Scan for the cell matching the given text and deliver its [x, y] coordinate at center. 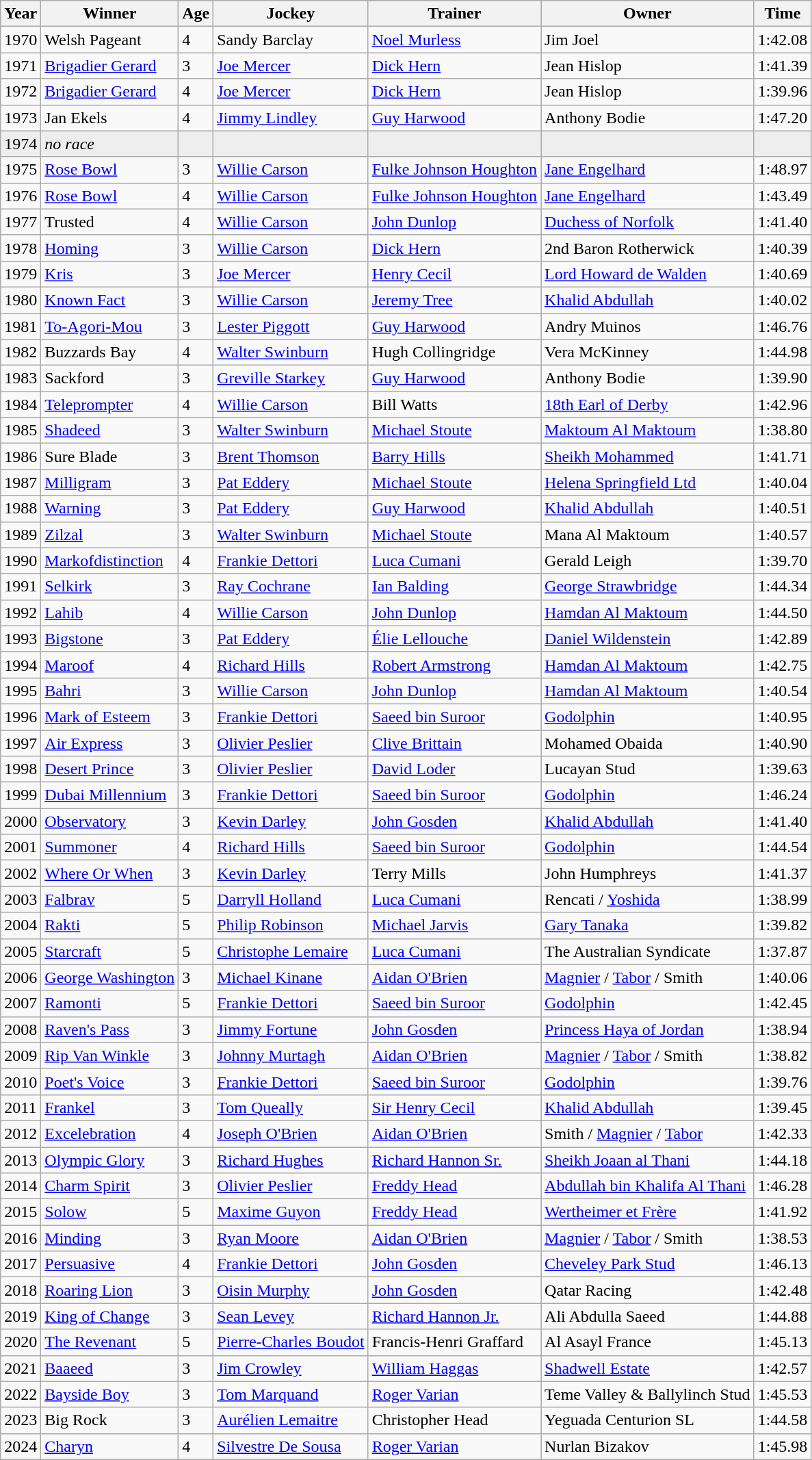
Big Rock [109, 1420]
1:38.94 [783, 1029]
Ryan Moore [291, 1238]
2015 [21, 1212]
The Australian Syndicate [648, 951]
1987 [21, 483]
John Humphreys [648, 873]
Selkirk [109, 587]
Welsh Pageant [109, 40]
Jim Joel [648, 40]
2004 [21, 925]
Duchess of Norfolk [648, 222]
Charyn [109, 1446]
2002 [21, 873]
1973 [21, 118]
1989 [21, 535]
1:46.13 [783, 1264]
George Washington [109, 977]
Homing [109, 248]
Zilzal [109, 535]
Bigstone [109, 639]
To-Agori-Mou [109, 326]
Greville Starkey [291, 379]
Charm Spirit [109, 1186]
1970 [21, 40]
Trusted [109, 222]
Kris [109, 274]
Helena Springfield Ltd [648, 483]
1982 [21, 353]
2023 [21, 1420]
1:37.87 [783, 951]
1997 [21, 743]
Summoner [109, 847]
Milligram [109, 483]
Lucayan Stud [648, 769]
Time [783, 14]
2016 [21, 1238]
Daniel Wildenstein [648, 639]
1975 [21, 170]
Aurélien Lemaitre [291, 1420]
Lester Piggott [291, 326]
Al Asayl France [648, 1342]
Falbrav [109, 899]
1:42.96 [783, 405]
2007 [21, 1003]
1985 [21, 431]
2003 [21, 899]
1:44.50 [783, 613]
1983 [21, 379]
1:39.63 [783, 769]
Sackford [109, 379]
Winner [109, 14]
1981 [21, 326]
1:39.82 [783, 925]
1:39.76 [783, 1081]
Bill Watts [454, 405]
The Revenant [109, 1342]
1:41.37 [783, 873]
Sure Blade [109, 457]
Known Fact [109, 300]
Rip Van Winkle [109, 1055]
Dubai Millennium [109, 795]
1:42.57 [783, 1368]
Rakti [109, 925]
Mana Al Maktoum [648, 535]
2019 [21, 1316]
Excelebration [109, 1134]
1996 [21, 717]
1988 [21, 509]
Lord Howard de Walden [648, 274]
Christophe Lemaire [291, 951]
2020 [21, 1342]
Sheikh Mohammed [648, 457]
2024 [21, 1446]
1:42.08 [783, 40]
1972 [21, 92]
Teme Valley & Ballylinch Stud [648, 1394]
Tom Marquand [291, 1394]
2011 [21, 1107]
2005 [21, 951]
Clive Brittain [454, 743]
Christopher Head [454, 1420]
Michael Kinane [291, 977]
1:39.96 [783, 92]
Noel Murless [454, 40]
Air Express [109, 743]
1:40.51 [783, 509]
1:44.18 [783, 1160]
Jim Crowley [291, 1368]
1980 [21, 300]
George Strawbridge [648, 587]
1:38.53 [783, 1238]
Barry Hills [454, 457]
1:44.58 [783, 1420]
Baaeed [109, 1368]
1:40.02 [783, 300]
Vera McKinney [648, 353]
1:39.70 [783, 561]
Qatar Racing [648, 1290]
2012 [21, 1134]
Richard Hannon Sr. [454, 1160]
Maroof [109, 665]
1:40.95 [783, 717]
1:41.92 [783, 1212]
Ali Abdulla Saeed [648, 1316]
Owner [648, 14]
Jeremy Tree [454, 300]
2nd Baron Rotherwick [648, 248]
1979 [21, 274]
Joseph O'Brien [291, 1134]
1971 [21, 66]
1:41.39 [783, 66]
2006 [21, 977]
Year [21, 14]
Starcraft [109, 951]
1:44.88 [783, 1316]
1:48.97 [783, 170]
Frankel [109, 1107]
1:39.45 [783, 1107]
1:38.99 [783, 899]
Teleprompter [109, 405]
King of Change [109, 1316]
Lahib [109, 613]
Henry Cecil [454, 274]
2017 [21, 1264]
Shadeed [109, 431]
Sandy Barclay [291, 40]
1999 [21, 795]
1986 [21, 457]
Maxime Guyon [291, 1212]
1:44.34 [783, 587]
Nurlan Bizakov [648, 1446]
Richard Hughes [291, 1160]
1:42.33 [783, 1134]
Observatory [109, 821]
2008 [21, 1029]
Desert Prince [109, 769]
Jimmy Fortune [291, 1029]
1:38.82 [783, 1055]
1993 [21, 639]
Shadwell Estate [648, 1368]
Warning [109, 509]
Mohamed Obaida [648, 743]
Sean Levey [291, 1316]
1984 [21, 405]
Rencati / Yoshida [648, 899]
1:45.98 [783, 1446]
Mark of Esteem [109, 717]
1:46.28 [783, 1186]
1:40.06 [783, 977]
Sir Henry Cecil [454, 1107]
1:42.89 [783, 639]
1:40.54 [783, 691]
Abdullah bin Khalifa Al Thani [648, 1186]
1977 [21, 222]
Michael Jarvis [454, 925]
Poet's Voice [109, 1081]
Solow [109, 1212]
Sheikh Joaan al Thani [648, 1160]
Darryll Holland [291, 899]
2009 [21, 1055]
1995 [21, 691]
Robert Armstrong [454, 665]
1:43.49 [783, 196]
Jockey [291, 14]
Francis-Henri Graffard [454, 1342]
2000 [21, 821]
Smith / Magnier / Tabor [648, 1134]
1:46.76 [783, 326]
2014 [21, 1186]
Tom Queally [291, 1107]
1:40.57 [783, 535]
Oisin Murphy [291, 1290]
Hugh Collingridge [454, 353]
1:42.45 [783, 1003]
1990 [21, 561]
no race [109, 144]
1:44.54 [783, 847]
Wertheimer et Frère [648, 1212]
2001 [21, 847]
Brent Thomson [291, 457]
2018 [21, 1290]
1:44.98 [783, 353]
Minding [109, 1238]
1:38.80 [783, 431]
Ian Balding [454, 587]
1:45.13 [783, 1342]
2021 [21, 1368]
Princess Haya of Jordan [648, 1029]
1:47.20 [783, 118]
Jimmy Lindley [291, 118]
1:39.90 [783, 379]
1:40.04 [783, 483]
Silvestre De Sousa [291, 1446]
1994 [21, 665]
Terry Mills [454, 873]
1991 [21, 587]
Olympic Glory [109, 1160]
Bayside Boy [109, 1394]
1992 [21, 613]
1:40.90 [783, 743]
Buzzards Bay [109, 353]
Yeguada Centurion SL [648, 1420]
Persuasive [109, 1264]
1976 [21, 196]
Andry Muinos [648, 326]
Raven's Pass [109, 1029]
1974 [21, 144]
Markofdistinction [109, 561]
David Loder [454, 769]
Gary Tanaka [648, 925]
1:40.69 [783, 274]
Ray Cochrane [291, 587]
Pierre-Charles Boudot [291, 1342]
1:42.75 [783, 665]
2022 [21, 1394]
Bahri [109, 691]
Jan Ekels [109, 118]
Ramonti [109, 1003]
Élie Lellouche [454, 639]
1978 [21, 248]
Age [196, 14]
Trainer [454, 14]
Cheveley Park Stud [648, 1264]
1:42.48 [783, 1290]
Philip Robinson [291, 925]
Gerald Leigh [648, 561]
William Haggas [454, 1368]
2010 [21, 1081]
Johnny Murtagh [291, 1055]
1:46.24 [783, 795]
Richard Hannon Jr. [454, 1316]
1:40.39 [783, 248]
1:45.53 [783, 1394]
2013 [21, 1160]
1:41.71 [783, 457]
18th Earl of Derby [648, 405]
Where Or When [109, 873]
1998 [21, 769]
Maktoum Al Maktoum [648, 431]
Roaring Lion [109, 1290]
